Find where the given text appears and provide that cell's center as [x, y] coordinate. 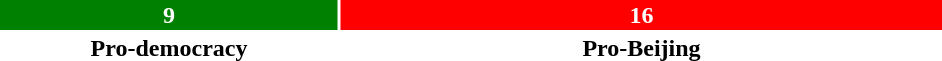
9 [169, 15]
16 [642, 15]
